Output the (X, Y) coordinate of the center of the cell containing the given text.  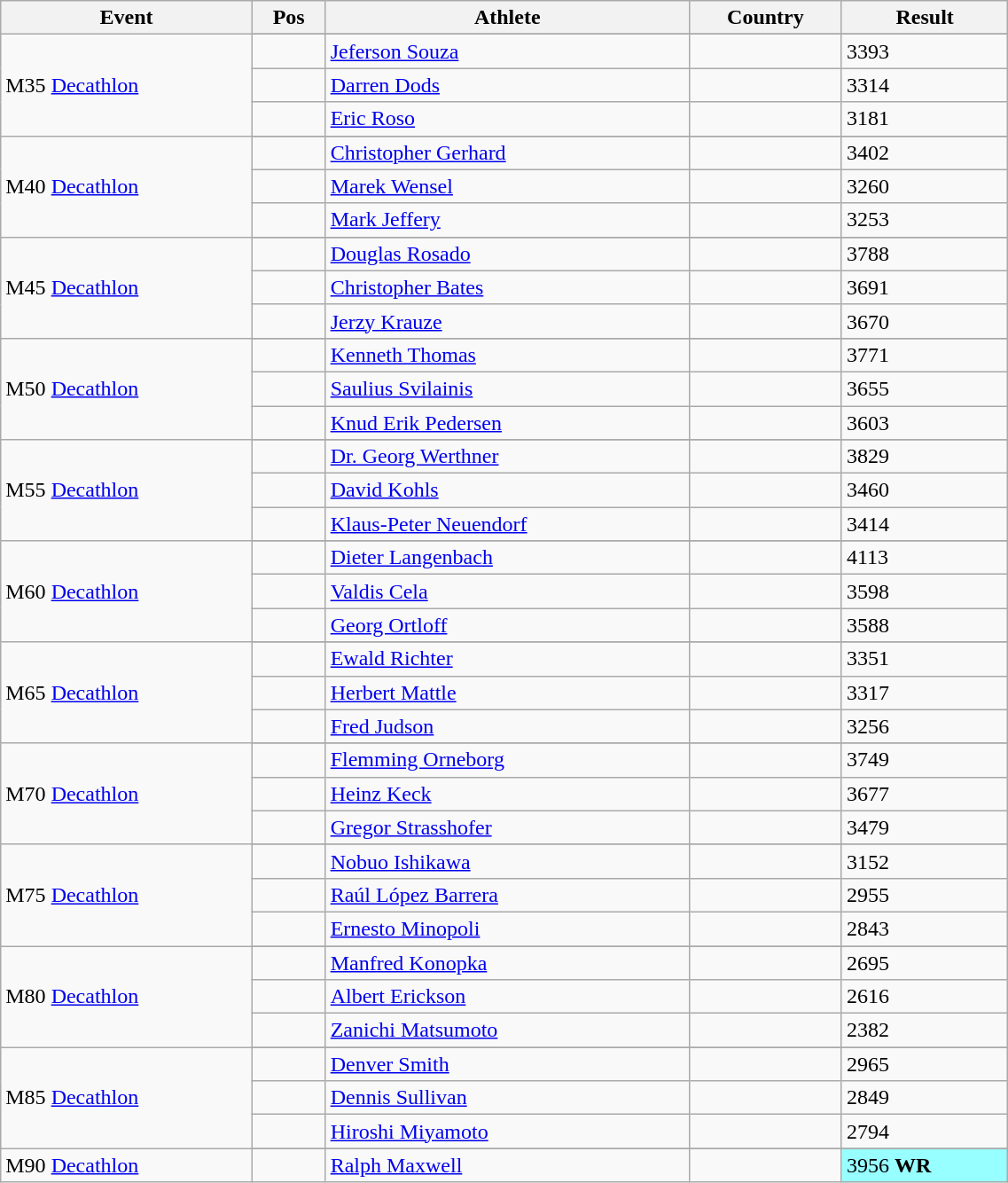
2382 (924, 1030)
Nobuo Ishikawa (507, 861)
Herbert Mattle (507, 693)
3771 (924, 355)
3670 (924, 321)
Zanichi Matsumoto (507, 1030)
3253 (924, 220)
Dr. Georg Werthner (507, 457)
Dieter Langenbach (507, 558)
3260 (924, 186)
Christopher Gerhard (507, 153)
Jeferson Souza (507, 51)
2695 (924, 962)
M75 Decathlon (127, 895)
Ralph Maxwell (507, 1165)
3829 (924, 457)
3414 (924, 524)
Douglas Rosado (507, 254)
Manfred Konopka (507, 962)
M70 Decathlon (127, 794)
3655 (924, 388)
Gregor Strasshofer (507, 827)
3691 (924, 287)
Klaus-Peter Neuendorf (507, 524)
Mark Jeffery (507, 220)
2794 (924, 1132)
3749 (924, 760)
3603 (924, 423)
Country (765, 18)
2965 (924, 1064)
3317 (924, 693)
3479 (924, 827)
Saulius Svilainis (507, 388)
Hiroshi Miyamoto (507, 1132)
David Kohls (507, 490)
2849 (924, 1098)
M90 Decathlon (127, 1165)
3351 (924, 659)
3152 (924, 861)
M35 Decathlon (127, 85)
3677 (924, 794)
Knud Erik Pedersen (507, 423)
3598 (924, 591)
Christopher Bates (507, 287)
Jerzy Krauze (507, 321)
M80 Decathlon (127, 996)
Kenneth Thomas (507, 355)
3314 (924, 85)
3588 (924, 625)
Denver Smith (507, 1064)
M40 Decathlon (127, 186)
Marek Wensel (507, 186)
Ewald Richter (507, 659)
M45 Decathlon (127, 287)
Eric Roso (507, 119)
Heinz Keck (507, 794)
2843 (924, 928)
3460 (924, 490)
Result (924, 18)
Dennis Sullivan (507, 1098)
Pos (289, 18)
4113 (924, 558)
Event (127, 18)
Raúl López Barrera (507, 895)
M85 Decathlon (127, 1098)
3181 (924, 119)
M60 Decathlon (127, 591)
Flemming Orneborg (507, 760)
Albert Erickson (507, 997)
Georg Ortloff (507, 625)
2616 (924, 997)
2955 (924, 895)
Fred Judson (507, 726)
3256 (924, 726)
3402 (924, 153)
Darren Dods (507, 85)
3956 WR (924, 1165)
M55 Decathlon (127, 490)
M50 Decathlon (127, 388)
Ernesto Minopoli (507, 928)
M65 Decathlon (127, 693)
Valdis Cela (507, 591)
Athlete (507, 18)
3393 (924, 51)
3788 (924, 254)
